Capture the cell that displays the provided text and extract its (X, Y) central coordinate. 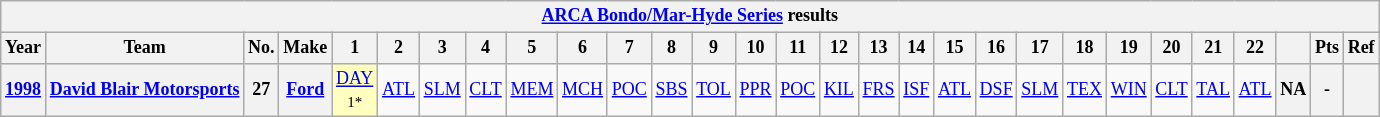
ARCA Bondo/Mar-Hyde Series results (690, 16)
MCH (583, 90)
TAL (1213, 90)
- (1328, 90)
David Blair Motorsports (144, 90)
16 (996, 48)
6 (583, 48)
Pts (1328, 48)
8 (672, 48)
Ref (1361, 48)
21 (1213, 48)
11 (798, 48)
5 (532, 48)
15 (955, 48)
MEM (532, 90)
NA (1294, 90)
Make (306, 48)
22 (1255, 48)
Ford (306, 90)
20 (1172, 48)
1998 (24, 90)
3 (442, 48)
FRS (878, 90)
12 (840, 48)
19 (1128, 48)
17 (1040, 48)
Year (24, 48)
18 (1085, 48)
14 (916, 48)
ISF (916, 90)
10 (756, 48)
27 (262, 90)
DAY1* (355, 90)
SBS (672, 90)
WIN (1128, 90)
Team (144, 48)
13 (878, 48)
KIL (840, 90)
No. (262, 48)
DSF (996, 90)
9 (714, 48)
TEX (1085, 90)
4 (486, 48)
2 (399, 48)
TOL (714, 90)
7 (629, 48)
PPR (756, 90)
1 (355, 48)
